Locate the cell with the specified text and output its (X, Y) center coordinate. 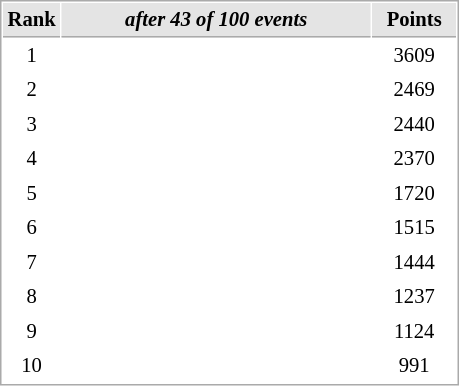
6 (32, 228)
4 (32, 158)
2 (32, 90)
3 (32, 124)
2469 (414, 90)
Points (414, 20)
9 (32, 332)
10 (32, 366)
3609 (414, 56)
2440 (414, 124)
1720 (414, 194)
Rank (32, 20)
1444 (414, 262)
2370 (414, 158)
8 (32, 296)
1515 (414, 228)
after 43 of 100 events (216, 20)
1124 (414, 332)
7 (32, 262)
1237 (414, 296)
1 (32, 56)
5 (32, 194)
991 (414, 366)
